Search for the cell housing the specified text and yield its [X, Y] center coordinate. 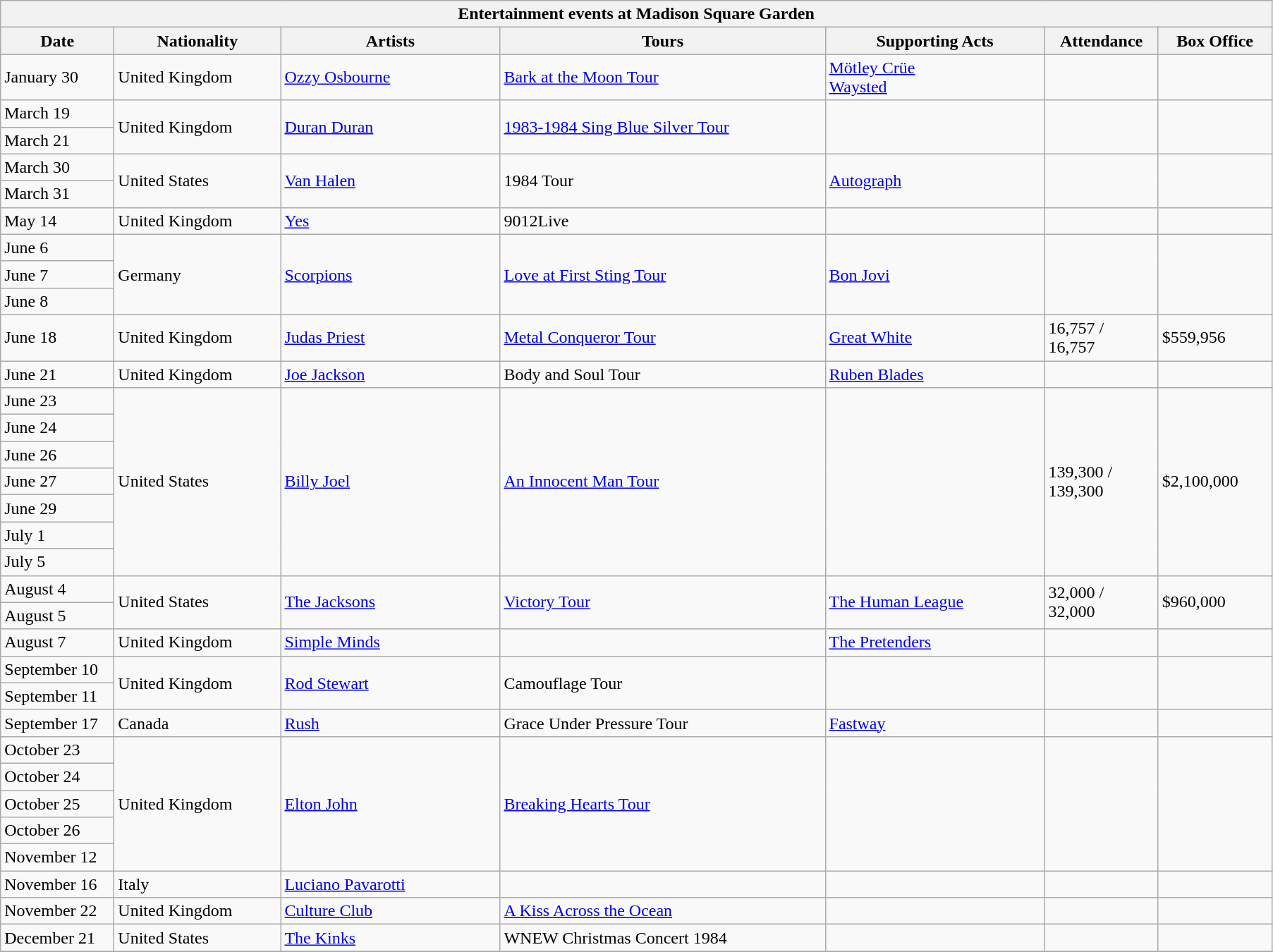
August 7 [58, 642]
September 11 [58, 696]
March 31 [58, 194]
Artists [391, 41]
June 27 [58, 482]
Camouflage Tour [663, 683]
June 24 [58, 428]
Bark at the Moon Tour [663, 78]
October 24 [58, 776]
Attendance [1102, 41]
Germany [197, 274]
May 14 [58, 221]
June 23 [58, 401]
Billy Joel [391, 482]
Entertainment events at Madison Square Garden [636, 14]
June 6 [58, 248]
October 25 [58, 803]
Italy [197, 884]
Breaking Hearts Tour [663, 803]
Autograph [935, 181]
Great White [935, 337]
Ruben Blades [935, 374]
1984 Tour [663, 181]
$960,000 [1214, 602]
June 29 [58, 508]
WNEW Christmas Concert 1984 [663, 938]
December 21 [58, 938]
June 8 [58, 301]
Judas Priest [391, 337]
August 4 [58, 589]
Box Office [1214, 41]
Tours [663, 41]
Luciano Pavarotti [391, 884]
November 12 [58, 858]
139,300 / 139,300 [1102, 482]
September 17 [58, 723]
Rush [391, 723]
Duran Duran [391, 127]
Rod Stewart [391, 683]
Supporting Acts [935, 41]
Love at First Sting Tour [663, 274]
Grace Under Pressure Tour [663, 723]
July 1 [58, 535]
Bon Jovi [935, 274]
June 21 [58, 374]
$2,100,000 [1214, 482]
An Innocent Man Tour [663, 482]
August 5 [58, 616]
The Human League [935, 602]
32,000 / 32,000 [1102, 602]
Body and Soul Tour [663, 374]
Simple Minds [391, 642]
March 21 [58, 140]
Mötley CrüeWaysted [935, 78]
October 26 [58, 831]
March 19 [58, 114]
November 16 [58, 884]
16,757 / 16,757 [1102, 337]
Metal Conqueror Tour [663, 337]
1983-1984 Sing Blue Silver Tour [663, 127]
March 30 [58, 167]
October 23 [58, 750]
9012Live [663, 221]
June 7 [58, 274]
Victory Tour [663, 602]
November 22 [58, 911]
A Kiss Across the Ocean [663, 911]
September 10 [58, 669]
Canada [197, 723]
Ozzy Osbourne [391, 78]
The Jacksons [391, 602]
The Pretenders [935, 642]
Fastway [935, 723]
Joe Jackson [391, 374]
January 30 [58, 78]
Van Halen [391, 181]
Culture Club [391, 911]
June 18 [58, 337]
Elton John [391, 803]
Nationality [197, 41]
Date [58, 41]
Yes [391, 221]
July 5 [58, 562]
Scorpions [391, 274]
$559,956 [1214, 337]
The Kinks [391, 938]
June 26 [58, 455]
